Detect which cell encompasses the target text, then output its [x, y] center coordinate. 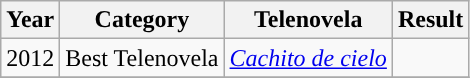
2012 [30, 58]
Best Telenovela [142, 58]
Category [142, 20]
Telenovela [308, 20]
Result [430, 20]
Year [30, 20]
Cachito de cielo [308, 58]
